Determine the [x, y] coordinate at the center of the cell enclosing the given text.  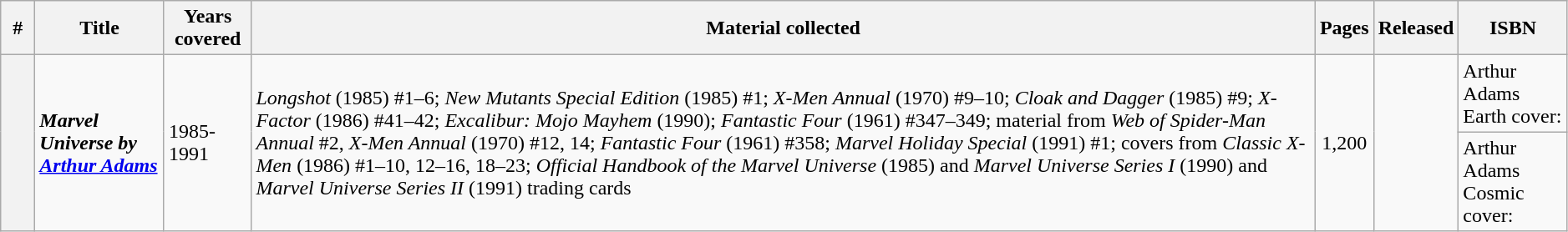
Arthur Adams Earth cover: [1513, 93]
Marvel Universe by Arthur Adams [100, 144]
1,200 [1344, 144]
Material collected [784, 28]
Title [100, 28]
Released [1416, 28]
Pages [1344, 28]
ISBN [1513, 28]
Arthur Adams Cosmic cover: [1513, 182]
1985-1991 [207, 144]
Years covered [207, 28]
# [18, 28]
